Search for the cell housing the specified text and yield its (X, Y) center coordinate. 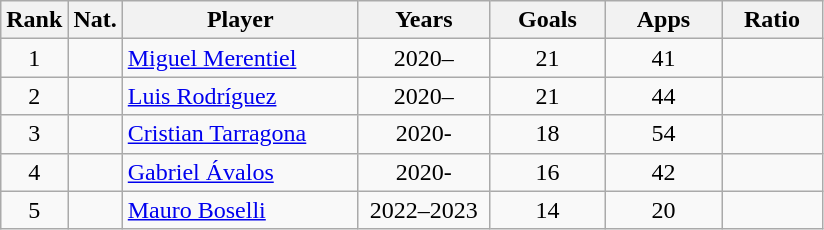
20 (663, 210)
Luis Rodríguez (240, 96)
2022–2023 (424, 210)
5 (34, 210)
3 (34, 134)
Miguel Merentiel (240, 58)
4 (34, 172)
Mauro Boselli (240, 210)
18 (547, 134)
16 (547, 172)
Ratio (772, 20)
Rank (34, 20)
Nat. (95, 20)
Cristian Tarragona (240, 134)
1 (34, 58)
42 (663, 172)
14 (547, 210)
Years (424, 20)
41 (663, 58)
44 (663, 96)
54 (663, 134)
Goals (547, 20)
Player (240, 20)
Gabriel Ávalos (240, 172)
2 (34, 96)
Apps (663, 20)
